Search for the cell housing the specified text and yield its (x, y) center coordinate. 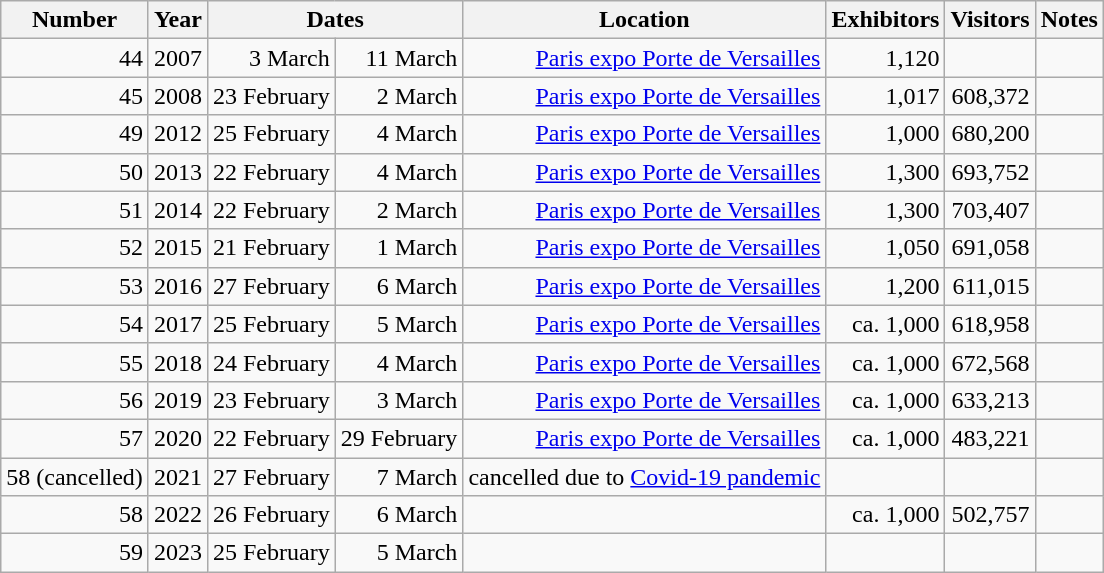
1,200 (886, 286)
691,058 (990, 248)
55 (75, 362)
52 (75, 248)
2007 (178, 58)
58 (cancelled) (75, 477)
608,372 (990, 96)
1,000 (886, 134)
2019 (178, 400)
2008 (178, 96)
483,221 (990, 438)
59 (75, 553)
54 (75, 324)
2014 (178, 210)
7 March (399, 477)
51 (75, 210)
56 (75, 400)
1,017 (886, 96)
2021 (178, 477)
Exhibitors (886, 20)
502,757 (990, 515)
49 (75, 134)
672,568 (990, 362)
2023 (178, 553)
2016 (178, 286)
58 (75, 515)
26 February (271, 515)
618,958 (990, 324)
2013 (178, 172)
693,752 (990, 172)
45 (75, 96)
1 March (399, 248)
29 February (399, 438)
680,200 (990, 134)
1,050 (886, 248)
Number (75, 20)
Notes (1069, 20)
2018 (178, 362)
Visitors (990, 20)
Year (178, 20)
611,015 (990, 286)
21 February (271, 248)
2022 (178, 515)
Location (644, 20)
44 (75, 58)
633,213 (990, 400)
cancelled due to Covid-19 pandemic (644, 477)
2017 (178, 324)
11 March (399, 58)
2012 (178, 134)
50 (75, 172)
Dates (334, 20)
1,120 (886, 58)
2020 (178, 438)
2015 (178, 248)
703,407 (990, 210)
24 February (271, 362)
57 (75, 438)
53 (75, 286)
